From the cell containing the given text, extract its center point as (X, Y) coordinate. 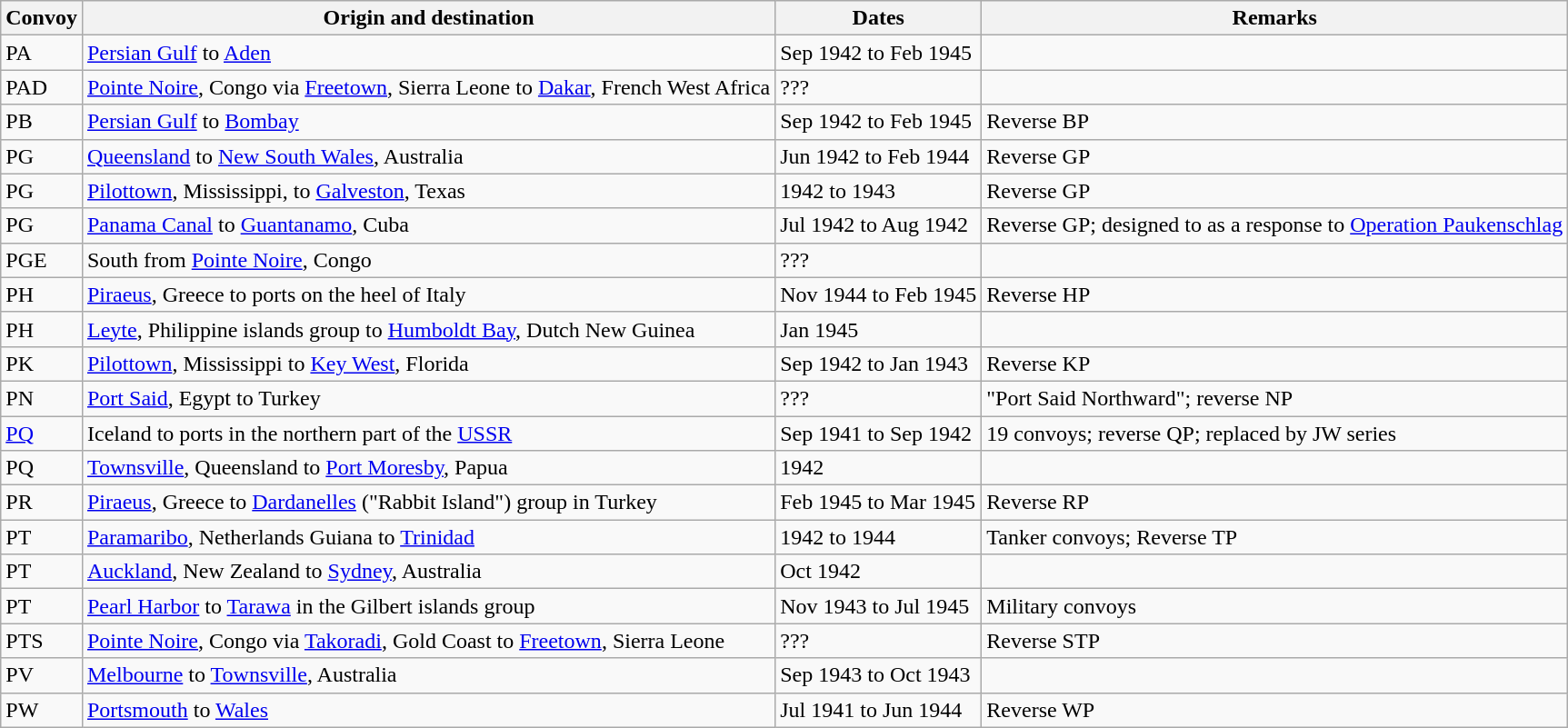
Reverse STP (1274, 641)
Leyte, Philippine islands group to Humboldt Bay, Dutch New Guinea (428, 329)
Port Said, Egypt to Turkey (428, 398)
Feb 1945 to Mar 1945 (878, 503)
Pilottown, Mississippi, to Galveston, Texas (428, 191)
Reverse BP (1274, 122)
Portsmouth to Wales (428, 710)
Reverse GP; designed to as a response to Operation Paukenschlag (1274, 225)
Dates (878, 18)
Sep 1941 to Sep 1942 (878, 434)
1942 (878, 468)
Persian Gulf to Bombay (428, 122)
Auckland, New Zealand to Sydney, Australia (428, 572)
"Port Said Northward"; reverse NP (1274, 398)
Jan 1945 (878, 329)
Convoy (42, 18)
PN (42, 398)
Tanker convoys; Reverse TP (1274, 537)
Reverse KP (1274, 364)
PR (42, 503)
PAD (42, 87)
Pearl Harbor to Tarawa in the Gilbert islands group (428, 606)
Sep 1943 to Oct 1943 (878, 675)
Reverse HP (1274, 294)
Piraeus, Greece to ports on the heel of Italy (428, 294)
Nov 1943 to Jul 1945 (878, 606)
19 convoys; reverse QP; replaced by JW series (1274, 434)
Paramaribo, Netherlands Guiana to Trinidad (428, 537)
Iceland to ports in the northern part of the USSR (428, 434)
1942 to 1943 (878, 191)
1942 to 1944 (878, 537)
Sep 1942 to Jan 1943 (878, 364)
Panama Canal to Guantanamo, Cuba (428, 225)
Remarks (1274, 18)
PV (42, 675)
Jul 1942 to Aug 1942 (878, 225)
Jun 1942 to Feb 1944 (878, 156)
Melbourne to Townsville, Australia (428, 675)
Pointe Noire, Congo via Freetown, Sierra Leone to Dakar, French West Africa (428, 87)
Oct 1942 (878, 572)
Townsville, Queensland to Port Moresby, Papua (428, 468)
Queensland to New South Wales, Australia (428, 156)
Persian Gulf to Aden (428, 53)
PA (42, 53)
PK (42, 364)
Reverse RP (1274, 503)
Jul 1941 to Jun 1944 (878, 710)
PB (42, 122)
Military convoys (1274, 606)
Piraeus, Greece to Dardanelles ("Rabbit Island") group in Turkey (428, 503)
Pilottown, Mississippi to Key West, Florida (428, 364)
Reverse WP (1274, 710)
Nov 1944 to Feb 1945 (878, 294)
PW (42, 710)
South from Pointe Noire, Congo (428, 260)
PGE (42, 260)
PTS (42, 641)
Pointe Noire, Congo via Takoradi, Gold Coast to Freetown, Sierra Leone (428, 641)
Origin and destination (428, 18)
